Pinpoint the cell where the given text exists, returning its [x, y] midpoint coordinate. 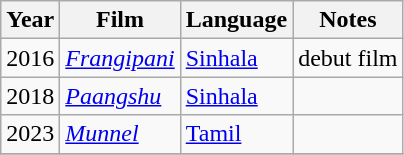
Munnel [120, 134]
Film [120, 20]
2023 [30, 134]
Tamil [236, 134]
2018 [30, 96]
debut film [348, 58]
Year [30, 20]
Paangshu [120, 96]
2016 [30, 58]
Language [236, 20]
Frangipani [120, 58]
Notes [348, 20]
